Extract the (x, y) coordinate from the center of the cell holding the provided text.  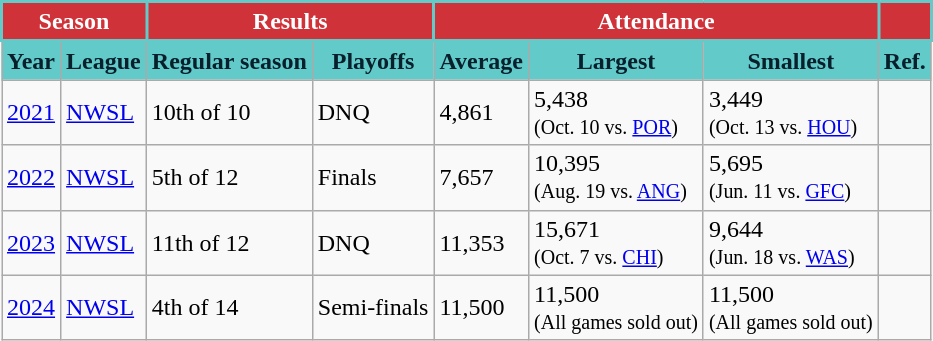
2023 (32, 242)
League (104, 60)
5,695(Jun. 11 vs. GFC) (790, 178)
5th of 12 (229, 178)
11th of 12 (229, 242)
Playoffs (373, 60)
10,395(Aug. 19 vs. ANG) (616, 178)
10th of 10 (229, 112)
9,644(Jun. 18 vs. WAS) (790, 242)
Year (32, 60)
Largest (616, 60)
Average (482, 60)
2024 (32, 308)
15,671(Oct. 7 vs. CHI) (616, 242)
7,657 (482, 178)
11,500 (482, 308)
4th of 14 (229, 308)
Regular season (229, 60)
Results (290, 22)
5,438(Oct. 10 vs. POR) (616, 112)
Attendance (656, 22)
3,449(Oct. 13 vs. HOU) (790, 112)
2022 (32, 178)
Semi-finals (373, 308)
Season (74, 22)
Finals (373, 178)
4,861 (482, 112)
11,353 (482, 242)
Smallest (790, 60)
Ref. (904, 60)
2021 (32, 112)
